Extract the [x, y] coordinate from the center of the cell holding the provided text.  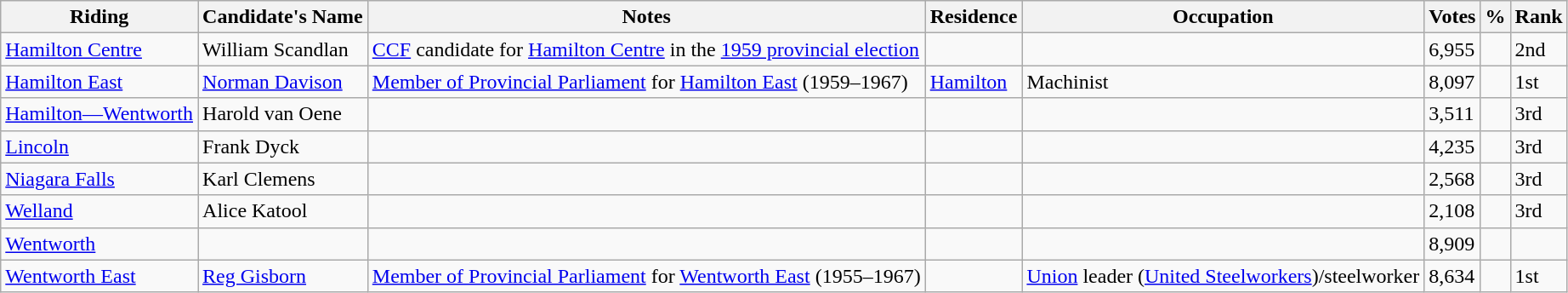
Occupation [1223, 17]
Votes [1452, 17]
8,909 [1452, 244]
Frank Dyck [283, 146]
Residence [974, 17]
Harold van Oene [283, 114]
8,634 [1452, 276]
2nd [1539, 49]
Member of Provincial Parliament for Wentworth East (1955–1967) [646, 276]
Hamilton [974, 82]
Lincoln [99, 146]
Member of Provincial Parliament for Hamilton East (1959–1967) [646, 82]
Candidate's Name [283, 17]
Wentworth East [99, 276]
Riding [99, 17]
8,097 [1452, 82]
Union leader (United Steelworkers)/steelworker [1223, 276]
Notes [646, 17]
6,955 [1452, 49]
Welland [99, 211]
3,511 [1452, 114]
CCF candidate for Hamilton Centre in the 1959 provincial election [646, 49]
Hamilton Centre [99, 49]
Hamilton—Wentworth [99, 114]
2,568 [1452, 179]
2,108 [1452, 211]
Rank [1539, 17]
4,235 [1452, 146]
Hamilton East [99, 82]
% [1495, 17]
Machinist [1223, 82]
Alice Katool [283, 211]
William Scandlan [283, 49]
Wentworth [99, 244]
Karl Clemens [283, 179]
Niagara Falls [99, 179]
Reg Gisborn [283, 276]
Norman Davison [283, 82]
